Search for the cell housing the specified text and yield its [X, Y] center coordinate. 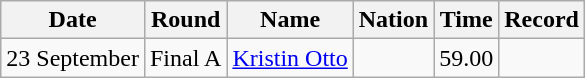
Round [185, 20]
Date [73, 20]
Record [542, 20]
59.00 [466, 58]
Kristin Otto [290, 58]
Time [466, 20]
Nation [393, 20]
23 September [73, 58]
Final A [185, 58]
Name [290, 20]
